Determine the [X, Y] coordinate at the center of the cell enclosing the given text.  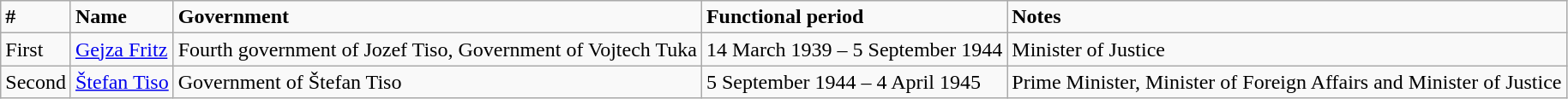
Government of Štefan Tiso [437, 82]
Minister of Justice [1287, 49]
First [36, 49]
Functional period [854, 17]
Second [36, 82]
Gejza Fritz [122, 49]
Name [122, 17]
Štefan Tiso [122, 82]
Fourth government of Jozef Tiso, Government of Vojtech Tuka [437, 49]
14 March 1939 – 5 September 1944 [854, 49]
Notes [1287, 17]
Government [437, 17]
Prime Minister, Minister of Foreign Affairs and Minister of Justice [1287, 82]
# [36, 17]
5 September 1944 – 4 April 1945 [854, 82]
